For the text-containing cell, return its midpoint in (X, Y) coordinate format. 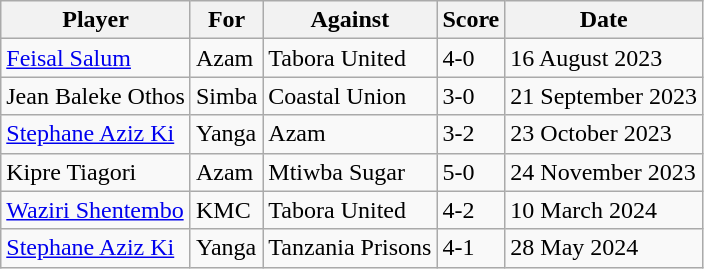
4-2 (471, 210)
KMC (226, 210)
Jean Baleke Othos (96, 96)
Player (96, 20)
3-2 (471, 134)
5-0 (471, 172)
4-1 (471, 248)
4-0 (471, 58)
16 August 2023 (604, 58)
For (226, 20)
Score (471, 20)
Coastal Union (350, 96)
10 March 2024 (604, 210)
Waziri Shentembo (96, 210)
Kipre Tiagori (96, 172)
21 September 2023 (604, 96)
Date (604, 20)
28 May 2024 (604, 248)
Feisal Salum (96, 58)
3-0 (471, 96)
Tanzania Prisons (350, 248)
Mtiwba Sugar (350, 172)
Simba (226, 96)
24 November 2023 (604, 172)
Against (350, 20)
23 October 2023 (604, 134)
